From the cell containing the given text, extract its center point as [X, Y] coordinate. 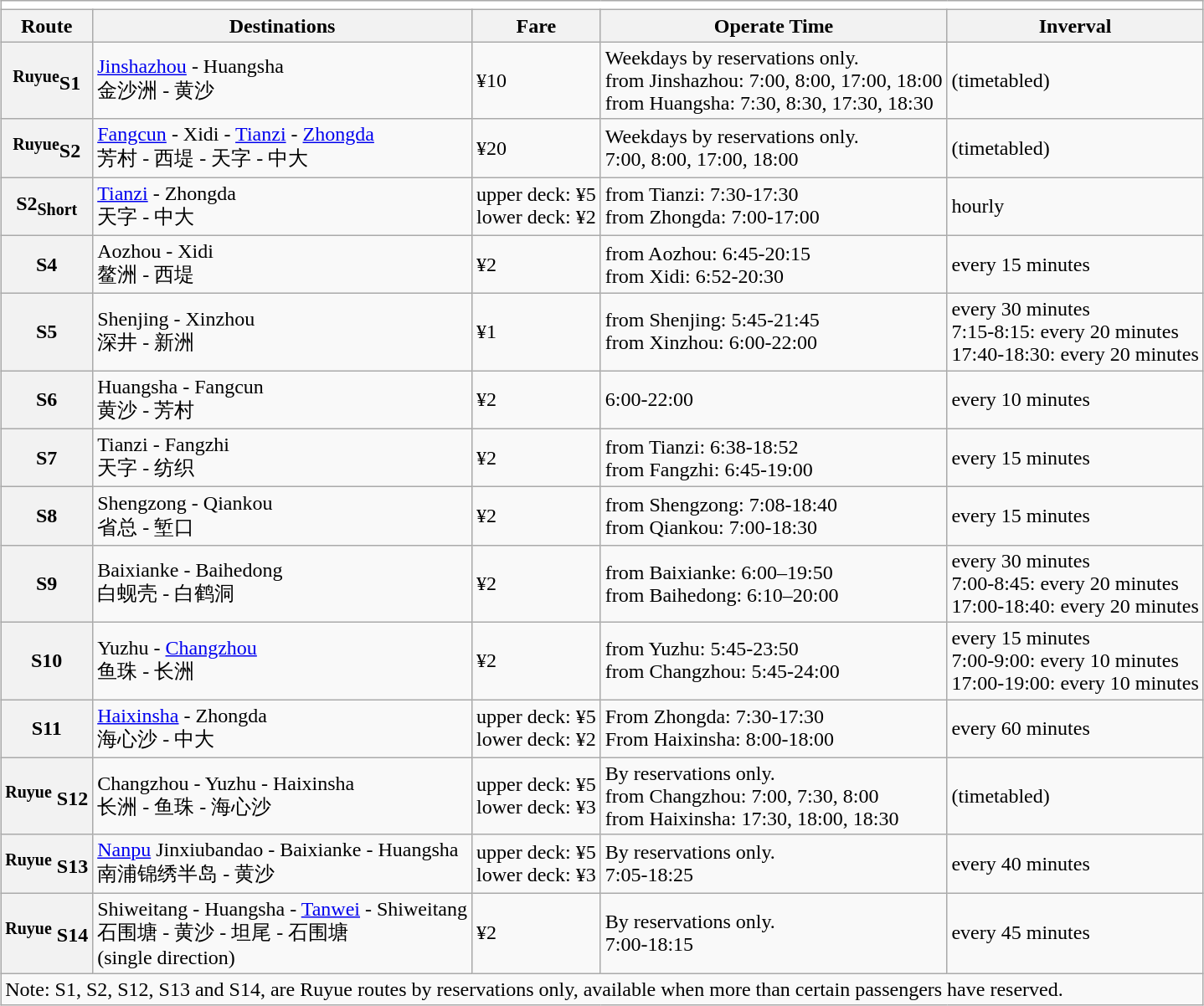
every 10 minutes [1075, 400]
from Tianzi: 6:38-18:52from Fangzhi: 6:45-19:00 [774, 458]
every 45 minutes [1075, 934]
every 40 minutes [1075, 864]
Weekdays by reservations only.7:00, 8:00, 17:00, 18:00 [774, 148]
6:00-22:00 [774, 400]
By reservations only.7:00-18:15 [774, 934]
¥10 [537, 80]
Ruyue S12 [47, 796]
Ruyue S13 [47, 864]
Baixianke - Baihedong白蚬壳 - 白鹤洞 [283, 583]
Note: S1, S2, S12, S13 and S14, are Ruyue routes by reservations only, available when more than certain passengers have reserved. [603, 989]
Ruyue S14 [47, 934]
Operate Time [774, 26]
Fangcun - Xidi - Tianzi - Zhongda芳村 - 西堤 - 天字 - 中大 [283, 148]
RuyueS1 [47, 80]
from Shenjing: 5:45-21:45from Xinzhou: 6:00-22:00 [774, 332]
S7 [47, 458]
Tianzi - Fangzhi天字 - 纺织 [283, 458]
from Yuzhu: 5:45-23:50from Changzhou: 5:45-24:00 [774, 660]
Huangsha - Fangcun黄沙 - 芳村 [283, 400]
RuyueS2 [47, 148]
Destinations [283, 26]
S8 [47, 516]
From Zhongda: 7:30-17:30From Haixinsha: 8:00-18:00 [774, 729]
S11 [47, 729]
¥20 [537, 148]
every 30 minutes7:00-8:45: every 20 minutes17:00-18:40: every 20 minutes [1075, 583]
from Shengzong: 7:08-18:40from Qiankou: 7:00-18:30 [774, 516]
from Baixianke: 6:00–19:50from Baihedong: 6:10–20:00 [774, 583]
from Tianzi: 7:30-17:30from Zhongda: 7:00-17:00 [774, 207]
every 60 minutes [1075, 729]
Changzhou - Yuzhu - Haixinsha长洲 - 鱼珠 - 海心沙 [283, 796]
Aozhou - Xidi鳌洲 - 西堤 [283, 264]
S6 [47, 400]
Shenjing - Xinzhou深井 - 新洲 [283, 332]
Inverval [1075, 26]
S5 [47, 332]
from Aozhou: 6:45-20:15from Xidi: 6:52-20:30 [774, 264]
every 15 minutes7:00-9:00: every 10 minutes17:00-19:00: every 10 minutes [1075, 660]
Yuzhu - Changzhou鱼珠 - 长洲 [283, 660]
By reservations only.from Changzhou: 7:00, 7:30, 8:00from Haixinsha: 17:30, 18:00, 18:30 [774, 796]
Jinshazhou - Huangsha金沙洲 - 黄沙 [283, 80]
Haixinsha - Zhongda海心沙 - 中大 [283, 729]
hourly [1075, 207]
S2Short [47, 207]
Tianzi - Zhongda天字 - 中大 [283, 207]
Shengzong - Qiankou省总 - 堑口 [283, 516]
every 30 minutes7:15-8:15: every 20 minutes17:40-18:30: every 20 minutes [1075, 332]
By reservations only.7:05-18:25 [774, 864]
Route [47, 26]
Fare [537, 26]
¥1 [537, 332]
S4 [47, 264]
Weekdays by reservations only.from Jinshazhou: 7:00, 8:00, 17:00, 18:00from Huangsha: 7:30, 8:30, 17:30, 18:30 [774, 80]
Shiweitang - Huangsha - Tanwei - Shiweitang石围塘 - 黄沙 - 坦尾 - 石围塘(single direction) [283, 934]
Nanpu Jinxiubandao - Baixianke - Huangsha南浦锦绣半岛 - 黄沙 [283, 864]
S10 [47, 660]
S9 [47, 583]
